For the text-containing cell, return its midpoint in [X, Y] coordinate format. 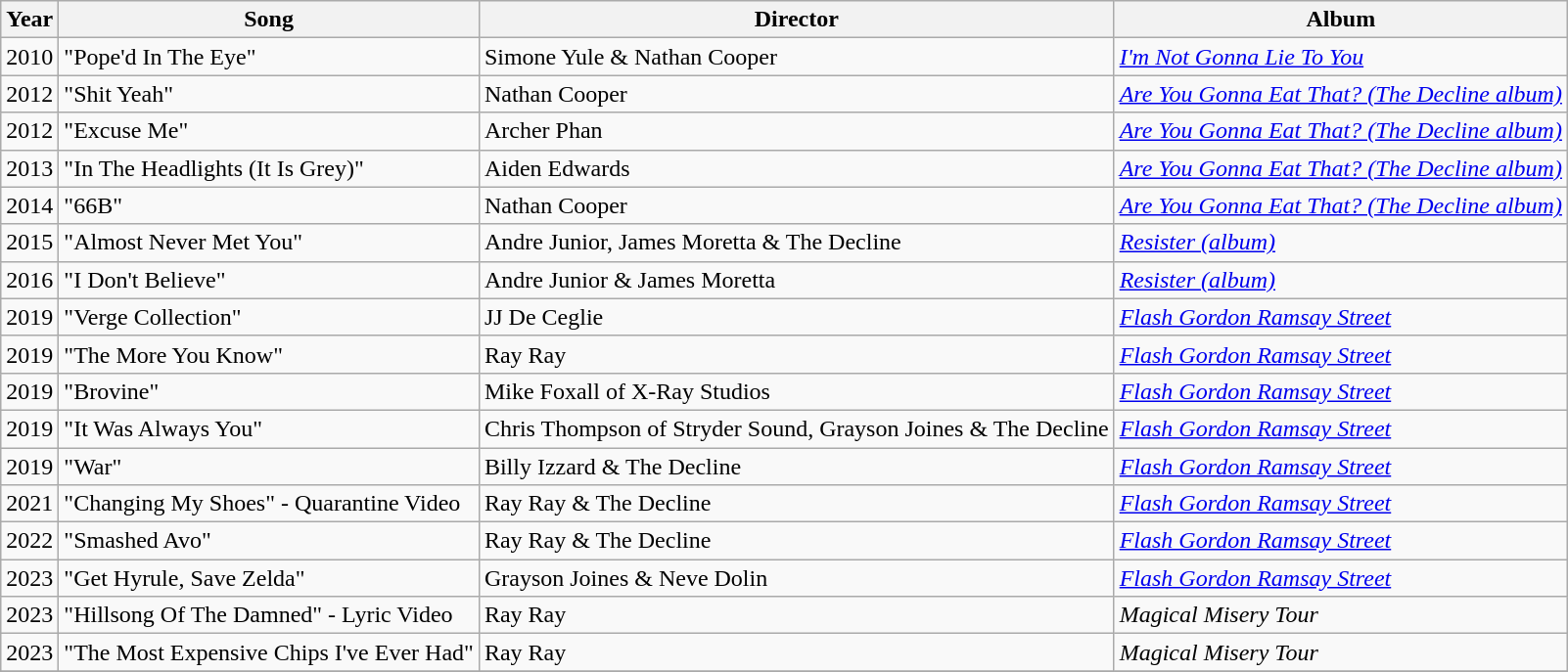
2010 [29, 57]
"Verge Collection" [269, 317]
Song [269, 20]
2016 [29, 280]
"Almost Never Met You" [269, 243]
JJ De Ceglie [797, 317]
Grayson Joines & Neve Dolin [797, 578]
2015 [29, 243]
Chris Thompson of Stryder Sound, Grayson Joines & The Decline [797, 428]
2022 [29, 541]
"Changing My Shoes" - Quarantine Video [269, 504]
Andre Junior & James Moretta [797, 280]
Mike Foxall of X-Ray Studios [797, 391]
"The Most Expensive Chips I've Ever Had" [269, 652]
"I Don't Believe" [269, 280]
Director [797, 20]
"In The Headlights (It Is Grey)" [269, 168]
"Smashed Avo" [269, 541]
"Brovine" [269, 391]
Billy Izzard & The Decline [797, 467]
"66B" [269, 205]
Simone Yule & Nathan Cooper [797, 57]
Aiden Edwards [797, 168]
2013 [29, 168]
"The More You Know" [269, 354]
"It Was Always You" [269, 428]
"Excuse Me" [269, 131]
Andre Junior, James Moretta & The Decline [797, 243]
"Hillsong Of The Damned" - Lyric Video [269, 615]
Album [1341, 20]
Year [29, 20]
I'm Not Gonna Lie To You [1341, 57]
"Pope'd In The Eye" [269, 57]
2021 [29, 504]
Archer Phan [797, 131]
2014 [29, 205]
"War" [269, 467]
"Get Hyrule, Save Zelda" [269, 578]
"Shit Yeah" [269, 94]
